Extract the [x, y] coordinate from the center of the cell holding the provided text.  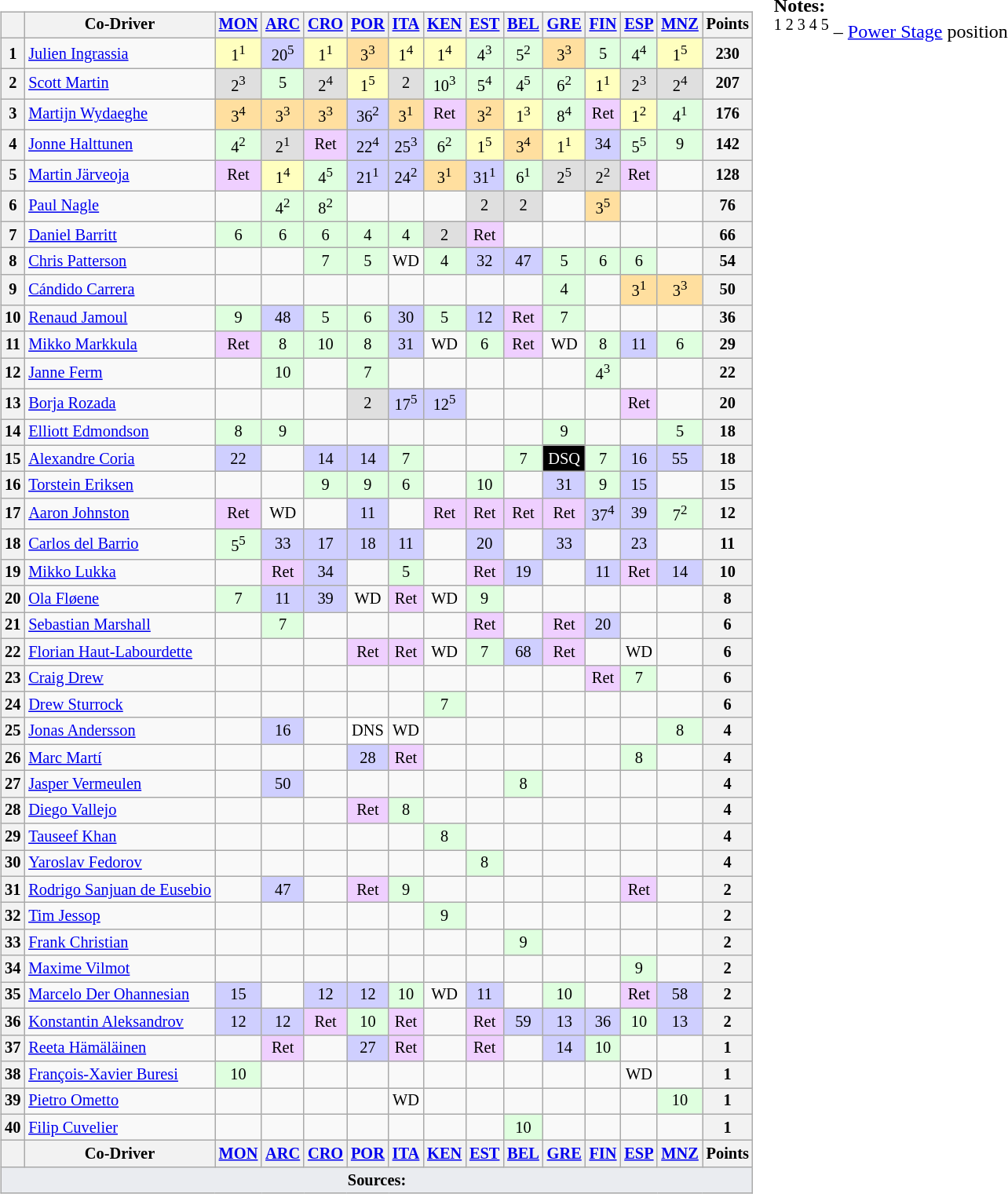
82 [325, 206]
Maxime Vilmot [119, 969]
66 [728, 235]
Reeta Hämäläinen [119, 1048]
Aaron Johnston [119, 513]
Elliott Edmondson [119, 433]
Chris Patterson [119, 261]
Filip Cuvelier [119, 1127]
128 [728, 176]
311 [484, 176]
François-Xavier Buresi [119, 1075]
40 [13, 1127]
Frank Christian [119, 943]
Mikko Lukka [119, 572]
Craig Drew [119, 678]
142 [728, 144]
Yaroslav Fedorov [119, 864]
68 [523, 652]
224 [367, 144]
Alexandre Coria [119, 458]
Renaud Jamoul [119, 318]
Cándido Carrera [119, 289]
44 [639, 53]
Tauseef Khan [119, 837]
207 [728, 83]
Florian Haut-Labourdette [119, 652]
175 [406, 403]
Marcelo Der Ohannesian [119, 995]
Jonas Andersson [119, 731]
Pietro Ometto [119, 1101]
Martin Järveoja [119, 176]
DNS [367, 731]
362 [367, 115]
Daniel Barritt [119, 235]
125 [444, 403]
37 [13, 1048]
Mikko Markkula [119, 345]
38 [13, 1075]
Scott Martin [119, 83]
253 [406, 144]
230 [728, 53]
58 [680, 995]
3 [13, 115]
Rodrigo Sanjuan de Eusebio [119, 889]
72 [680, 513]
61 [523, 176]
Diego Vallejo [119, 810]
59 [523, 1022]
Julien Ingrassia [119, 53]
Drew Sturrock [119, 705]
Torstein Eriksen [119, 485]
242 [406, 176]
Martijn Wydaeghe [119, 115]
52 [523, 53]
Tim Jessop [119, 916]
211 [367, 176]
374 [603, 513]
176 [728, 115]
Sources: [377, 1180]
Marc Martí [119, 758]
Jasper Vermeulen [119, 784]
DSQ [564, 458]
41 [680, 115]
Paul Nagle [119, 206]
Borja Rozada [119, 403]
26 [13, 758]
Konstantin Aleksandrov [119, 1022]
Ola Fløene [119, 599]
84 [564, 115]
Jonne Halttunen [119, 144]
103 [444, 83]
Sebastian Marshall [119, 626]
48 [283, 318]
Janne Ferm [119, 374]
205 [283, 53]
Carlos del Barrio [119, 543]
76 [728, 206]
